Locate the cell with the specified text and output its [X, Y] center coordinate. 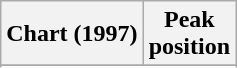
Chart (1997) [72, 34]
Peakposition [189, 34]
